Search for the cell housing the specified text and yield its (X, Y) center coordinate. 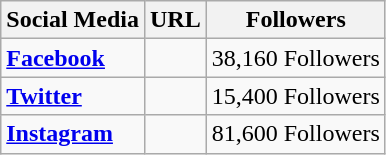
Twitter (73, 96)
Instagram (73, 134)
Facebook (73, 58)
URL (175, 20)
15,400 Followers (296, 96)
Followers (296, 20)
38,160 Followers (296, 58)
Social Media (73, 20)
81,600 Followers (296, 134)
